Return the [x, y] coordinate for the center point of the cell that contains the specified text.  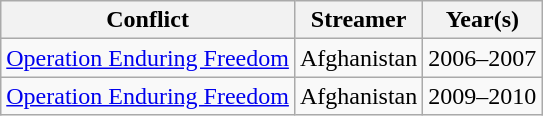
2006–2007 [482, 58]
Year(s) [482, 20]
2009–2010 [482, 96]
Conflict [148, 20]
Streamer [358, 20]
